For the text-containing cell, return its midpoint in [X, Y] coordinate format. 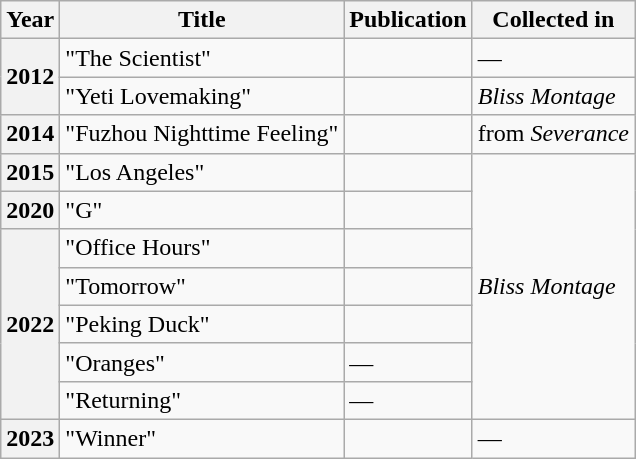
"The Scientist" [202, 58]
"Fuzhou Nighttime Feeling" [202, 134]
"Peking Duck" [202, 324]
"Returning" [202, 400]
"Los Angeles" [202, 172]
from Severance [553, 134]
2015 [30, 172]
2014 [30, 134]
2012 [30, 77]
Title [202, 20]
"Yeti Lovemaking" [202, 96]
Year [30, 20]
"Tomorrow" [202, 286]
"Office Hours" [202, 248]
2022 [30, 324]
Collected in [553, 20]
2023 [30, 438]
"Winner" [202, 438]
2020 [30, 210]
"Oranges" [202, 362]
"G" [202, 210]
Publication [408, 20]
